Detect which cell encompasses the target text, then output its (X, Y) center coordinate. 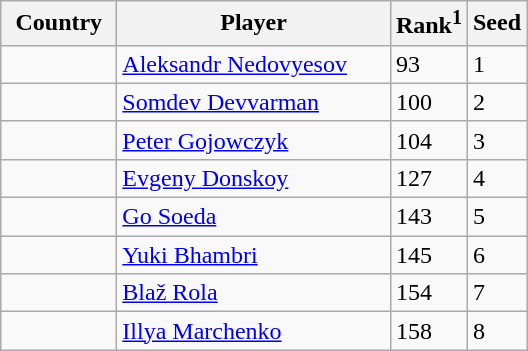
Illya Marchenko (254, 331)
104 (428, 140)
7 (496, 293)
Country (59, 24)
Peter Gojowczyk (254, 140)
100 (428, 102)
158 (428, 331)
3 (496, 140)
2 (496, 102)
Evgeny Donskoy (254, 178)
93 (428, 64)
127 (428, 178)
Somdev Devvarman (254, 102)
4 (496, 178)
Rank1 (428, 24)
Player (254, 24)
6 (496, 255)
Blaž Rola (254, 293)
Aleksandr Nedovyesov (254, 64)
154 (428, 293)
143 (428, 217)
5 (496, 217)
Go Soeda (254, 217)
1 (496, 64)
Yuki Bhambri (254, 255)
Seed (496, 24)
8 (496, 331)
145 (428, 255)
